Detect which cell encompasses the target text, then output its (X, Y) center coordinate. 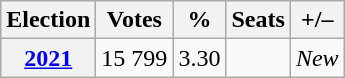
Seats (258, 20)
Election (48, 20)
+/– (317, 20)
New (317, 58)
3.30 (200, 58)
% (200, 20)
15 799 (134, 58)
Votes (134, 20)
2021 (48, 58)
